From the cell containing the given text, extract its center point as [x, y] coordinate. 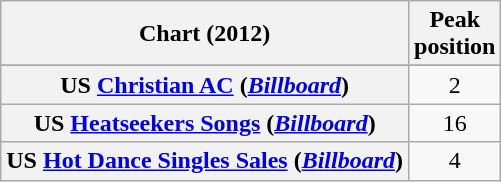
Peak position [455, 34]
16 [455, 123]
4 [455, 161]
US Hot Dance Singles Sales (Billboard) [205, 161]
2 [455, 85]
US Heatseekers Songs (Billboard) [205, 123]
US Christian AC (Billboard) [205, 85]
Chart (2012) [205, 34]
